Scan for the cell matching the given text and deliver its (x, y) coordinate at center. 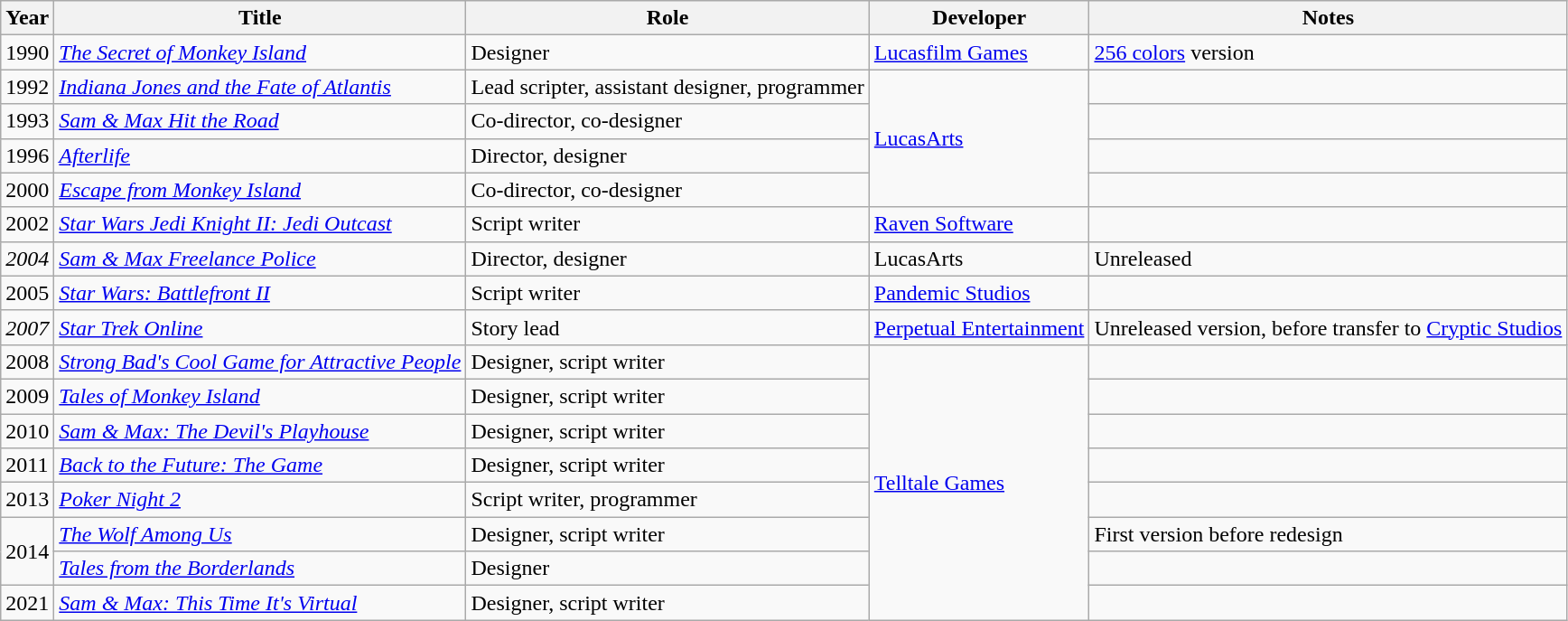
2008 (27, 362)
Sam & Max Freelance Police (260, 259)
Role (667, 18)
Notes (1328, 18)
2010 (27, 431)
Unreleased version, before transfer to Cryptic Studios (1328, 327)
Unreleased (1328, 259)
2007 (27, 327)
Escape from Monkey Island (260, 190)
Sam & Max: This Time It's Virtual (260, 603)
Sam & Max: The Devil's Playhouse (260, 431)
Script writer, programmer (667, 500)
Perpetual Entertainment (979, 327)
Star Wars Jedi Knight II: Jedi Outcast (260, 224)
Sam & Max Hit the Road (260, 121)
1996 (27, 155)
The Wolf Among Us (260, 534)
Story lead (667, 327)
Tales from the Borderlands (260, 569)
Indiana Jones and the Fate of Atlantis (260, 87)
1992 (27, 87)
2014 (27, 551)
Back to the Future: The Game (260, 466)
First version before redesign (1328, 534)
2013 (27, 500)
2000 (27, 190)
Pandemic Studios (979, 293)
Tales of Monkey Island (260, 396)
The Secret of Monkey Island (260, 52)
Telltale Games (979, 482)
Title (260, 18)
Poker Night 2 (260, 500)
Year (27, 18)
1993 (27, 121)
Raven Software (979, 224)
2004 (27, 259)
2021 (27, 603)
256 colors version (1328, 52)
2009 (27, 396)
2002 (27, 224)
Star Trek Online (260, 327)
Lead scripter, assistant designer, programmer (667, 87)
Afterlife (260, 155)
1990 (27, 52)
Lucasfilm Games (979, 52)
Star Wars: Battlefront II (260, 293)
Strong Bad's Cool Game for Attractive People (260, 362)
2011 (27, 466)
Developer (979, 18)
2005 (27, 293)
